Identify which cell holds the provided text, then report its (X, Y) central coordinate. 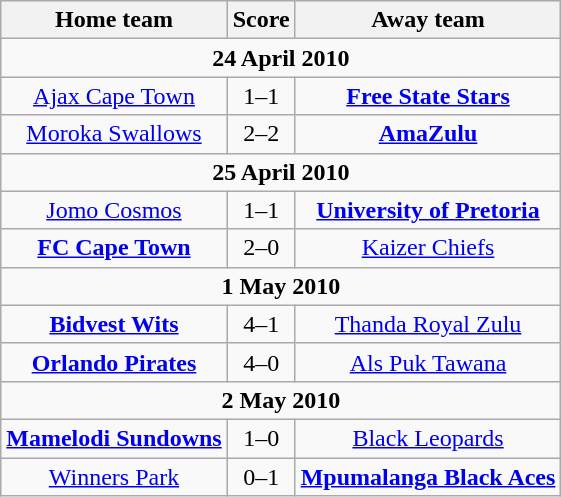
Home team (114, 20)
FC Cape Town (114, 248)
Away team (428, 20)
Ajax Cape Town (114, 96)
4–0 (261, 362)
Mamelodi Sundowns (114, 438)
Kaizer Chiefs (428, 248)
Bidvest Wits (114, 324)
25 April 2010 (281, 172)
24 April 2010 (281, 58)
Als Puk Tawana (428, 362)
Free State Stars (428, 96)
Thanda Royal Zulu (428, 324)
Mpumalanga Black Aces (428, 477)
Moroka Swallows (114, 134)
0–1 (261, 477)
AmaZulu (428, 134)
Score (261, 20)
2–2 (261, 134)
1 May 2010 (281, 286)
Black Leopards (428, 438)
2–0 (261, 248)
2 May 2010 (281, 400)
University of Pretoria (428, 210)
Orlando Pirates (114, 362)
1–0 (261, 438)
Jomo Cosmos (114, 210)
4–1 (261, 324)
Winners Park (114, 477)
